Return the [X, Y] coordinate for the center point of the cell that contains the specified text.  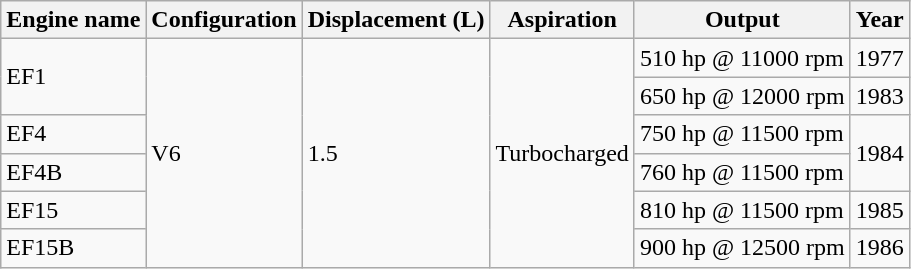
1.5 [396, 153]
650 hp @ 12000 rpm [742, 96]
810 hp @ 11500 rpm [742, 210]
760 hp @ 11500 rpm [742, 172]
900 hp @ 12500 rpm [742, 248]
1985 [880, 210]
Output [742, 20]
1984 [880, 153]
EF4B [74, 172]
750 hp @ 11500 rpm [742, 134]
EF1 [74, 77]
V6 [224, 153]
Displacement (L) [396, 20]
1986 [880, 248]
EF15B [74, 248]
Turbocharged [562, 153]
Configuration [224, 20]
EF4 [74, 134]
Year [880, 20]
1977 [880, 58]
Aspiration [562, 20]
510 hp @ 11000 rpm [742, 58]
1983 [880, 96]
Engine name [74, 20]
EF15 [74, 210]
